Output the (x, y) coordinate of the center of the cell containing the given text.  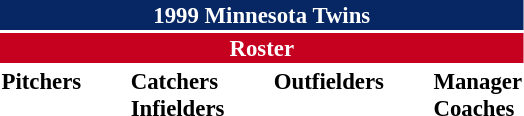
1999 Minnesota Twins (262, 15)
Roster (262, 48)
